Find where the given text appears and provide that cell's center as [x, y] coordinate. 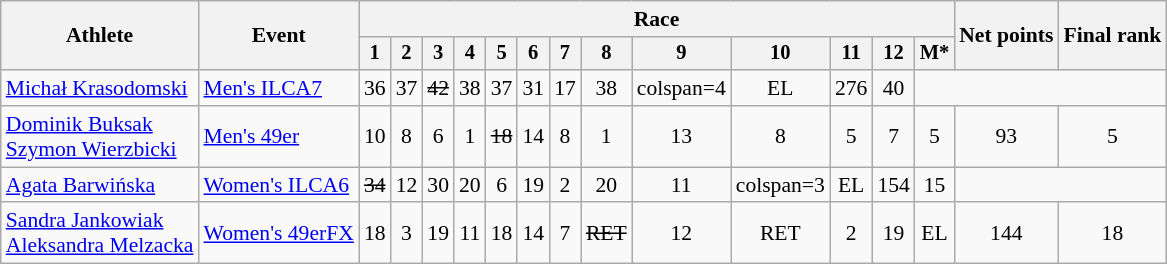
Women's ILCA6 [278, 185]
colspan=4 [682, 88]
276 [852, 88]
40 [894, 88]
Michał Krasodomski [100, 88]
Agata Barwińska [100, 185]
Race [656, 19]
30 [438, 185]
Dominik BuksakSzymon Wierzbicki [100, 136]
Net points [1006, 36]
Event [278, 36]
M* [934, 54]
Men's ILCA7 [278, 88]
colspan=3 [780, 185]
93 [1006, 136]
36 [375, 88]
154 [894, 185]
15 [934, 185]
34 [375, 185]
Men's 49er [278, 136]
31 [533, 88]
Sandra JankowiakAleksandra Melzacka [100, 234]
42 [438, 88]
17 [565, 88]
Final rank [1112, 36]
144 [1006, 234]
4 [470, 54]
9 [682, 54]
13 [682, 136]
Athlete [100, 36]
Women's 49erFX [278, 234]
